Return [X, Y] of the center of cell containing provided text 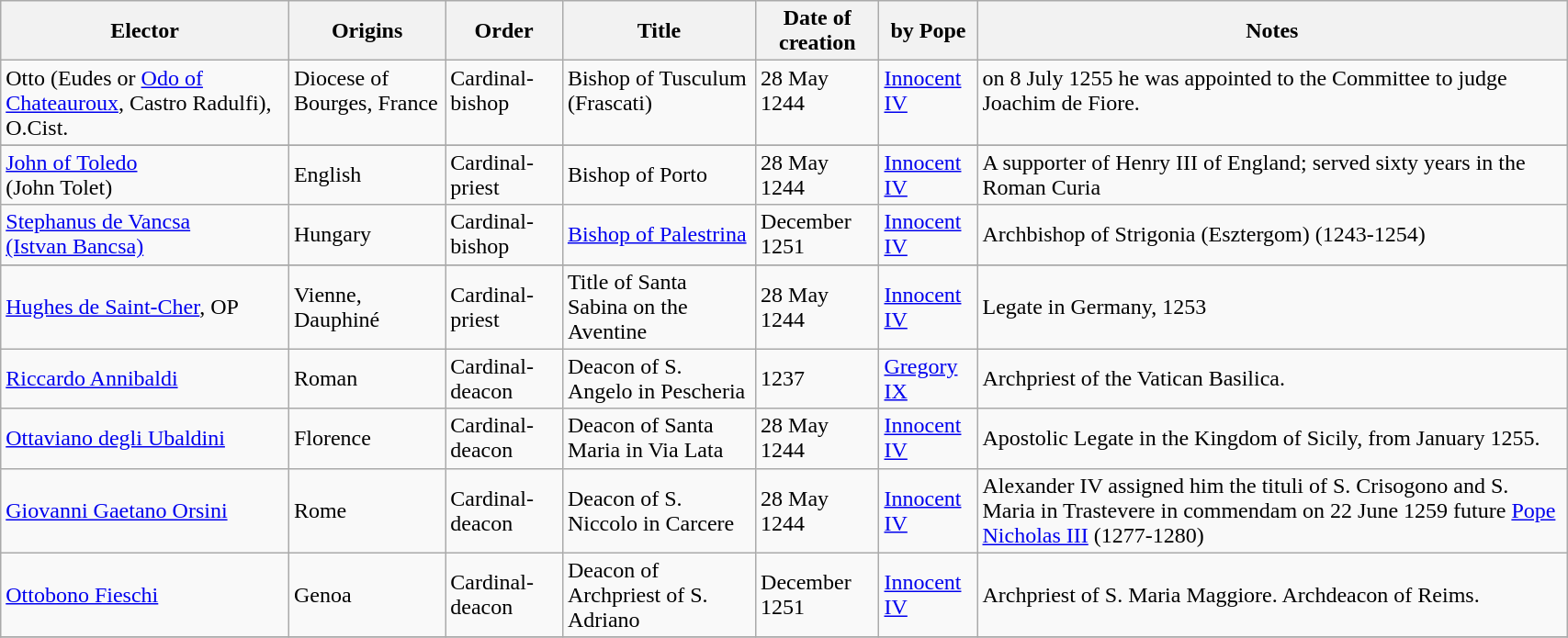
Ottaviano degli Ubaldini [145, 439]
Hungary [367, 235]
Date of creation [818, 31]
Rome [367, 510]
Genoa [367, 595]
Hughes de Saint-Cher, OP [145, 307]
Alexander IV assigned him the tituli of S. Crisogono and S. Maria in Trastevere in commendam on 22 June 1259 future Pope Nicholas III (1277-1280) [1272, 510]
Elector [145, 31]
Deacon of S. Angelo in Pescheria [659, 378]
John of Toledo(John Tolet) [145, 174]
Apostolic Legate in the Kingdom of Sicily, from January 1255. [1272, 439]
Bishop of Porto [659, 174]
Otto (Eudes or Odo of Chateauroux, Castro Radulfi), O.Cist. [145, 103]
Legate in Germany, 1253 [1272, 307]
Roman [367, 378]
Deacon of Archpriest of S. Adriano [659, 595]
Order [504, 31]
Notes [1272, 31]
Archbishop of Strigonia (Esztergom) (1243-1254) [1272, 235]
Archpriest of the Vatican Basilica. [1272, 378]
Gregory IX [928, 378]
Florence [367, 439]
Ottobono Fieschi [145, 595]
Origins [367, 31]
Title of Santa Sabina on the Aventine [659, 307]
Stephanus de Vancsa (Istvan Bancsa) [145, 235]
Riccardo Annibaldi [145, 378]
Giovanni Gaetano Orsini [145, 510]
Diocese of Bourges, France [367, 103]
Archpriest of S. Maria Maggiore. Archdeacon of Reims. [1272, 595]
Bishop of Palestrina [659, 235]
Bishop of Tusculum (Frascati) [659, 103]
English [367, 174]
Title [659, 31]
on 8 July 1255 he was appointed to the Committee to judge Joachim de Fiore. [1272, 103]
Vienne, Dauphiné [367, 307]
by Pope [928, 31]
A supporter of Henry III of England; served sixty years in the Roman Curia [1272, 174]
Deacon of S. Niccolo in Carcere [659, 510]
1237 [818, 378]
Deacon of Santa Maria in Via Lata [659, 439]
